Extract the [x, y] coordinate from the center of the cell holding the provided text.  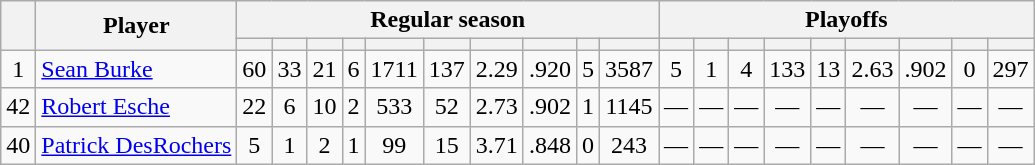
Player [136, 26]
13 [828, 69]
4 [746, 69]
3587 [630, 69]
40 [18, 145]
52 [446, 107]
533 [394, 107]
33 [290, 69]
1711 [394, 69]
Patrick DesRochers [136, 145]
297 [1010, 69]
42 [18, 107]
21 [324, 69]
2.29 [496, 69]
137 [446, 69]
10 [324, 107]
.920 [550, 69]
.848 [550, 145]
99 [394, 145]
60 [254, 69]
133 [788, 69]
Regular season [448, 20]
243 [630, 145]
Sean Burke [136, 69]
Playoffs [847, 20]
3.71 [496, 145]
Robert Esche [136, 107]
1145 [630, 107]
22 [254, 107]
2.73 [496, 107]
15 [446, 145]
2.63 [872, 69]
